Return [x, y] of the center of cell containing provided text 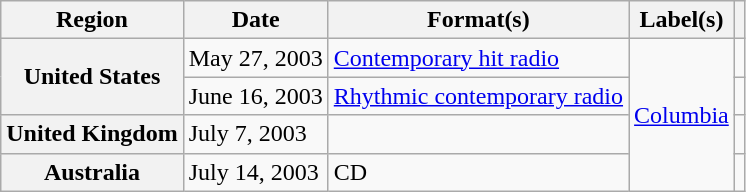
Format(s) [478, 20]
July 7, 2003 [256, 134]
June 16, 2003 [256, 96]
United Kingdom [92, 134]
July 14, 2003 [256, 172]
Contemporary hit radio [478, 58]
Rhythmic contemporary radio [478, 96]
Australia [92, 172]
Date [256, 20]
Region [92, 20]
United States [92, 77]
Label(s) [682, 20]
Columbia [682, 115]
CD [478, 172]
May 27, 2003 [256, 58]
